Search for the cell housing the specified text and yield its [x, y] center coordinate. 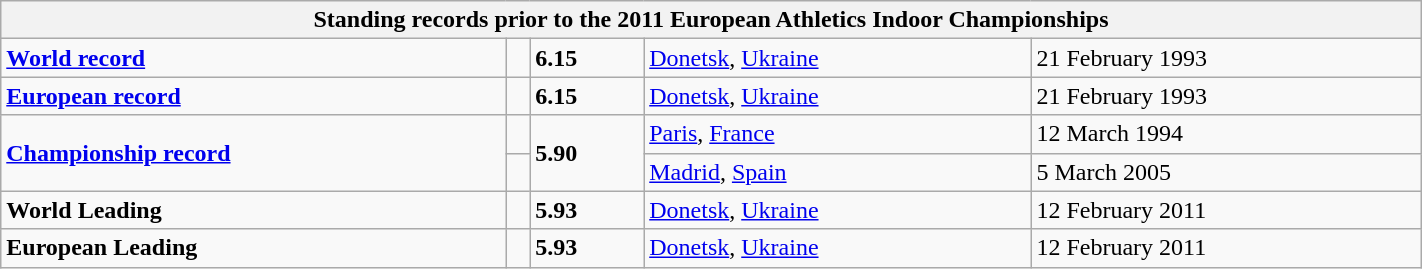
European record [254, 96]
12 March 1994 [1226, 134]
5 March 2005 [1226, 172]
Paris, France [838, 134]
Standing records prior to the 2011 European Athletics Indoor Championships [711, 20]
Madrid, Spain [838, 172]
World Leading [254, 210]
European Leading [254, 248]
World record [254, 58]
5.90 [587, 153]
Championship record [254, 153]
